Scan for the cell matching the given text and deliver its [X, Y] coordinate at center. 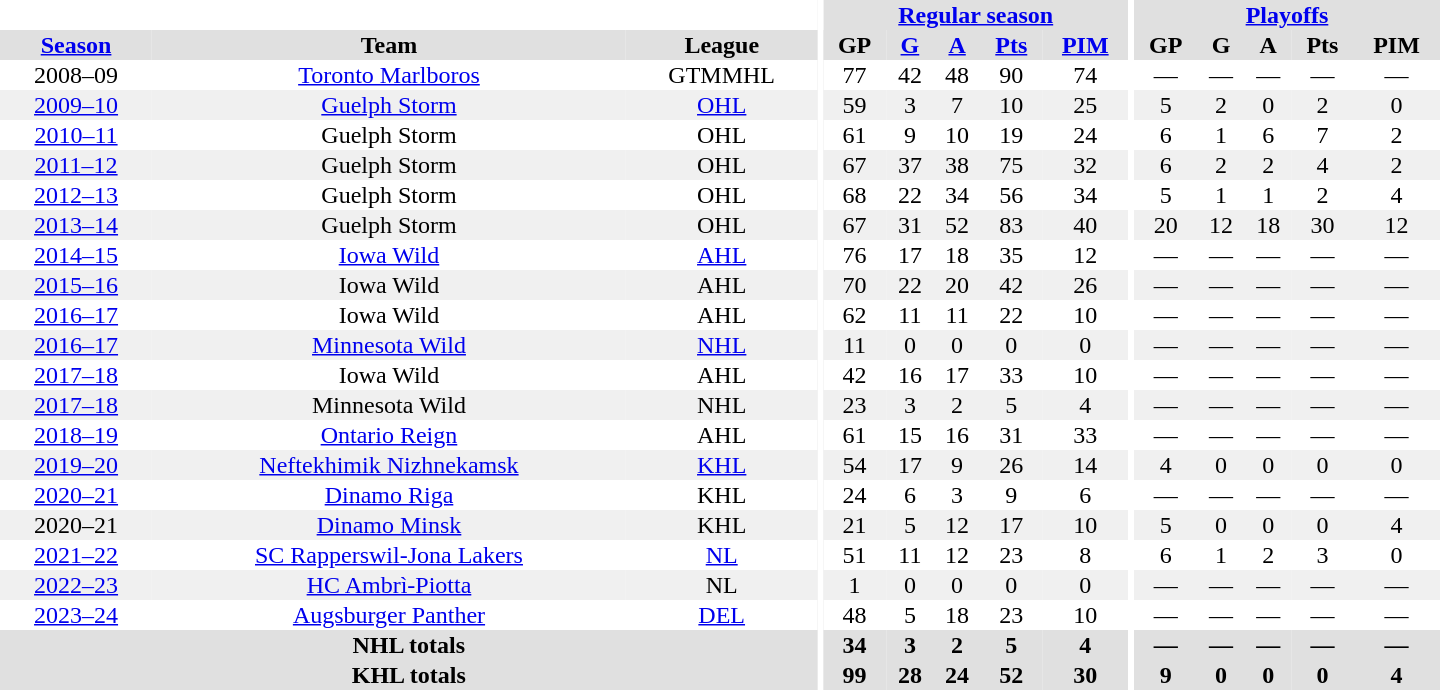
Season [76, 45]
8 [1086, 555]
38 [958, 165]
37 [910, 165]
19 [1012, 135]
2019–20 [76, 465]
2010–11 [76, 135]
Augsburger Panther [389, 615]
2023–24 [76, 615]
59 [855, 105]
Dinamo Riga [389, 495]
2022–23 [76, 585]
GTMMHL [722, 75]
2018–19 [76, 435]
35 [1012, 255]
Neftekhimik Nizhnekamsk [389, 465]
SC Rapperswil-Jona Lakers [389, 555]
DEL [722, 615]
Ontario Reign [389, 435]
2015–16 [76, 285]
NHL totals [409, 645]
77 [855, 75]
KHL totals [409, 675]
14 [1086, 465]
28 [910, 675]
2021–22 [76, 555]
54 [855, 465]
74 [1086, 75]
Toronto Marlboros [389, 75]
62 [855, 315]
Regular season [976, 15]
99 [855, 675]
Playoffs [1287, 15]
2011–12 [76, 165]
2012–13 [76, 195]
2009–10 [76, 105]
21 [855, 525]
56 [1012, 195]
70 [855, 285]
HC Ambrì-Piotta [389, 585]
2014–15 [76, 255]
Dinamo Minsk [389, 525]
75 [1012, 165]
2013–14 [76, 225]
40 [1086, 225]
83 [1012, 225]
15 [910, 435]
32 [1086, 165]
68 [855, 195]
2008–09 [76, 75]
51 [855, 555]
76 [855, 255]
Team [389, 45]
25 [1086, 105]
90 [1012, 75]
League [722, 45]
